Output the (x, y) coordinate of the center of the cell containing the given text.  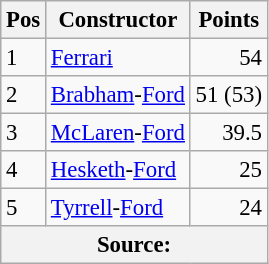
Ferrari (118, 58)
Source: (134, 245)
25 (228, 170)
Hesketh-Ford (118, 170)
54 (228, 58)
51 (53) (228, 95)
3 (24, 133)
Constructor (118, 20)
Brabham-Ford (118, 95)
2 (24, 95)
1 (24, 58)
5 (24, 208)
Pos (24, 20)
24 (228, 208)
Points (228, 20)
Tyrrell-Ford (118, 208)
McLaren-Ford (118, 133)
4 (24, 170)
39.5 (228, 133)
